Output the (x, y) coordinate of the center of the cell containing the given text.  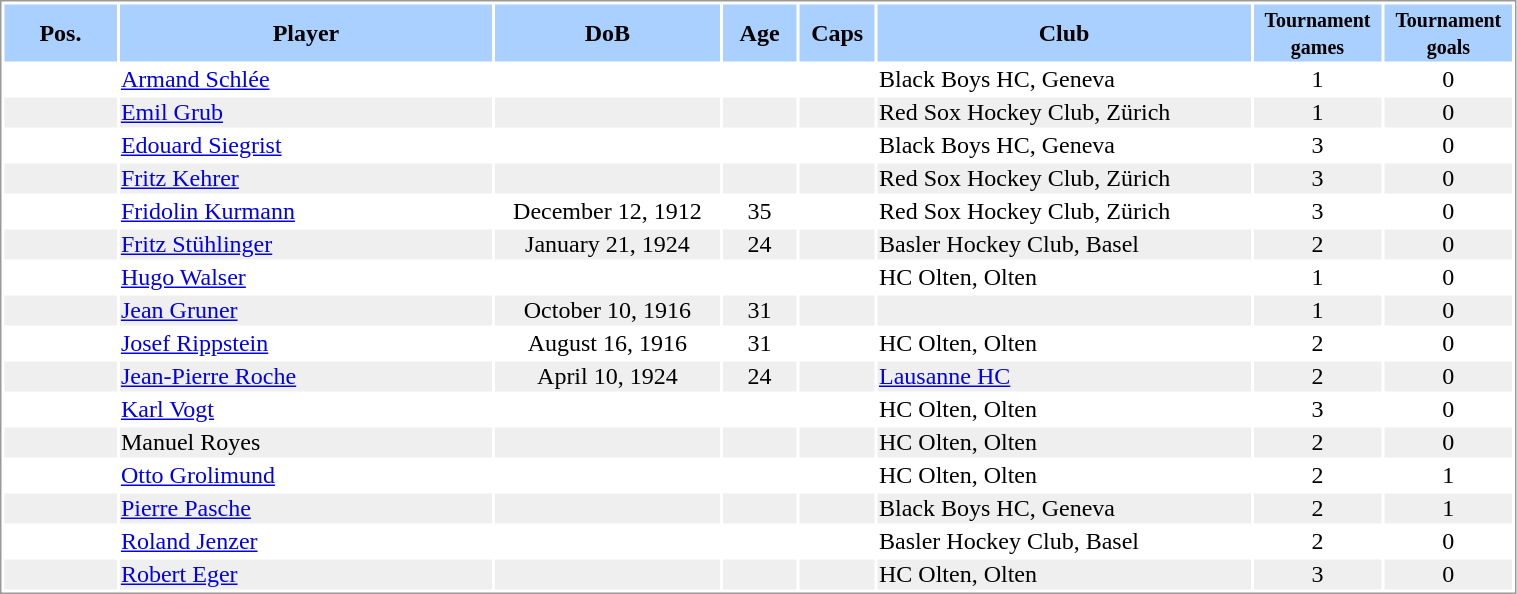
Pos. (60, 32)
DoB (607, 32)
Fritz Kehrer (306, 179)
October 10, 1916 (607, 311)
Player (306, 32)
December 12, 1912 (607, 211)
August 16, 1916 (607, 343)
Manuel Royes (306, 443)
Josef Rippstein (306, 343)
Pierre Pasche (306, 509)
Jean Gruner (306, 311)
Caps (838, 32)
Edouard Siegrist (306, 145)
January 21, 1924 (607, 245)
Lausanne HC (1064, 377)
Robert Eger (306, 575)
Club (1064, 32)
Tournamentgoals (1448, 32)
Hugo Walser (306, 277)
April 10, 1924 (607, 377)
Armand Schlée (306, 79)
Tournamentgames (1318, 32)
Roland Jenzer (306, 541)
35 (760, 211)
Age (760, 32)
Emil Grub (306, 113)
Otto Grolimund (306, 475)
Fridolin Kurmann (306, 211)
Fritz Stühlinger (306, 245)
Karl Vogt (306, 409)
Jean-Pierre Roche (306, 377)
